Return the (X, Y) coordinate for the center point of the cell that contains the specified text.  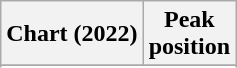
Chart (2022) (72, 34)
Peakposition (189, 34)
